Return (x, y) of the center of cell containing provided text 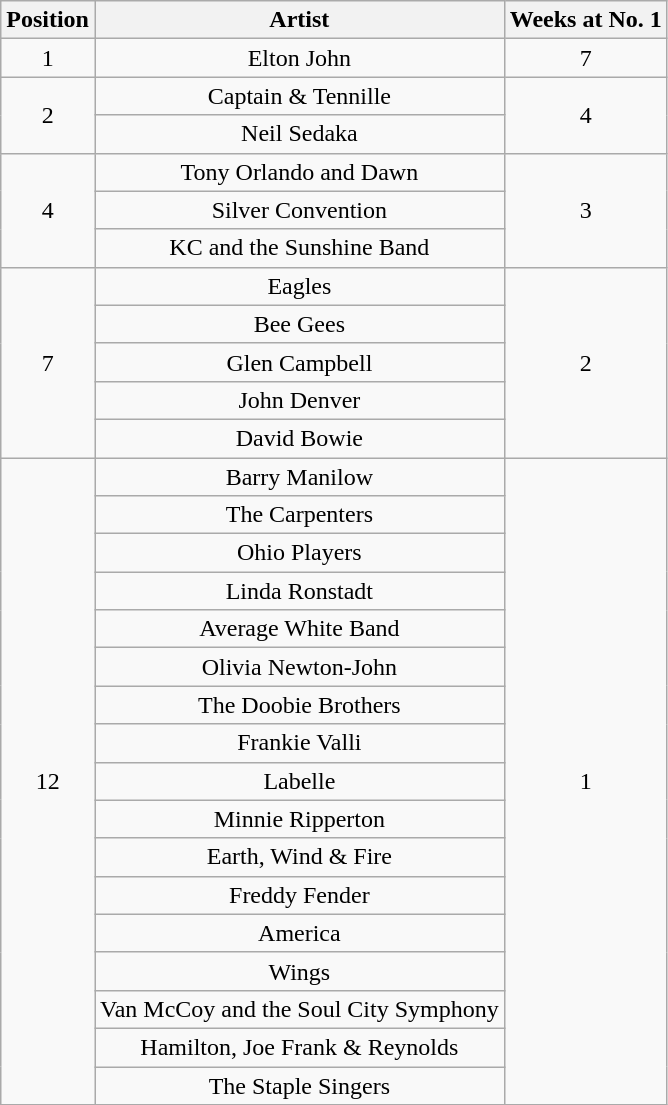
Barry Manilow (299, 477)
Ohio Players (299, 553)
Artist (299, 20)
The Carpenters (299, 515)
Tony Orlando and Dawn (299, 172)
Neil Sedaka (299, 134)
Silver Convention (299, 210)
David Bowie (299, 438)
Wings (299, 971)
Glen Campbell (299, 362)
Earth, Wind & Fire (299, 857)
America (299, 933)
Olivia Newton-John (299, 667)
Average White Band (299, 629)
KC and the Sunshine Band (299, 248)
Linda Ronstadt (299, 591)
Weeks at No. 1 (586, 20)
Freddy Fender (299, 895)
Elton John (299, 58)
Bee Gees (299, 324)
Position (48, 20)
Hamilton, Joe Frank & Reynolds (299, 1047)
Frankie Valli (299, 743)
3 (586, 210)
The Doobie Brothers (299, 705)
Minnie Ripperton (299, 819)
John Denver (299, 400)
The Staple Singers (299, 1085)
Eagles (299, 286)
Labelle (299, 781)
Van McCoy and the Soul City Symphony (299, 1009)
Captain & Tennille (299, 96)
12 (48, 782)
